Return [x, y] of the center of cell containing provided text 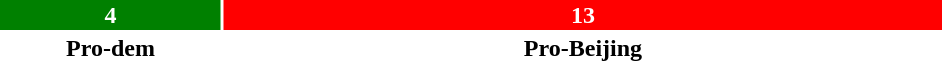
13 [583, 15]
4 [110, 15]
